Extract the (x, y) coordinate from the center of the cell holding the provided text.  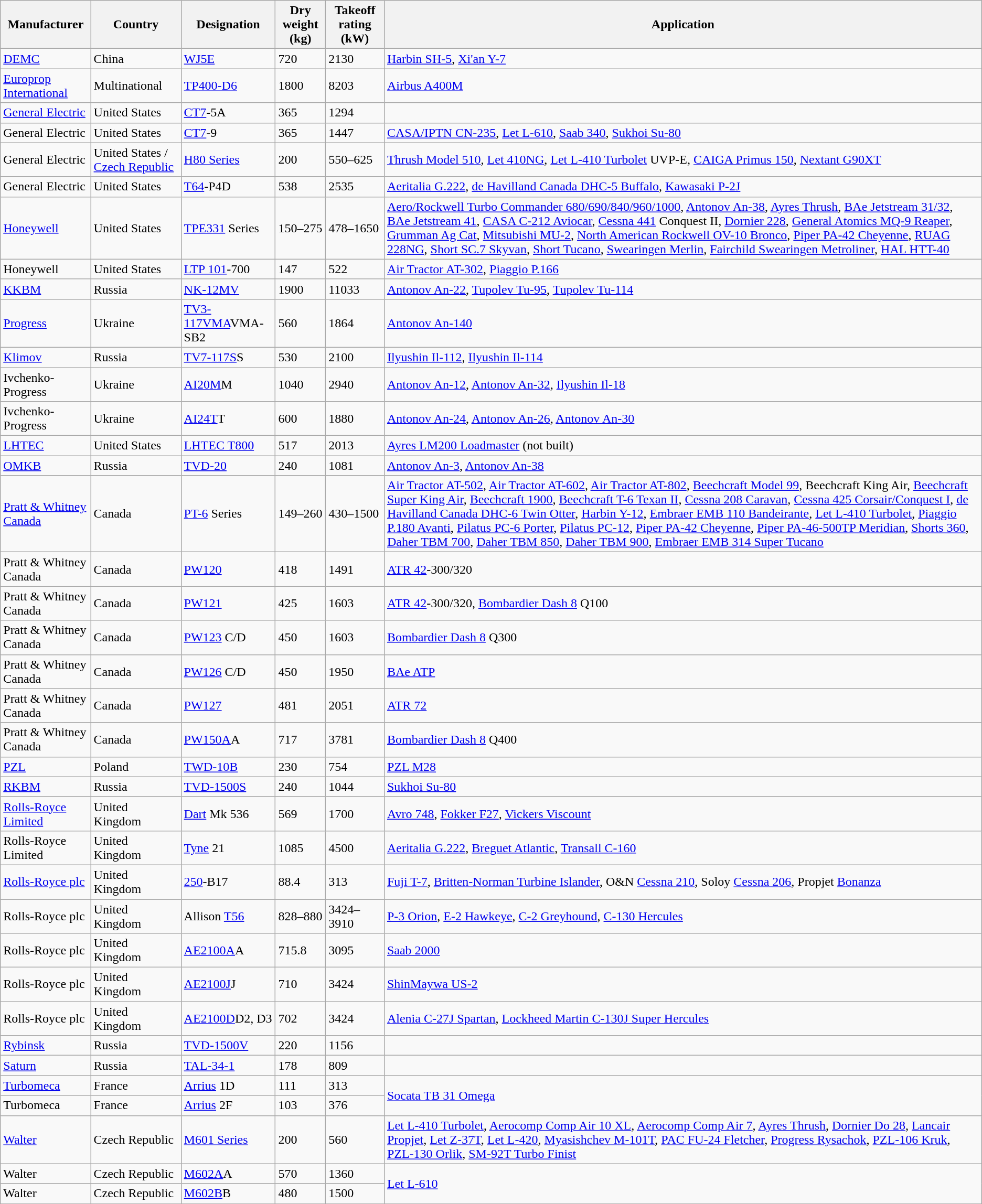
430–1500 (355, 514)
PZL (46, 767)
1447 (355, 133)
Europrop International (46, 86)
1500 (355, 1194)
ShinMaywa US-2 (683, 985)
2535 (355, 187)
418 (301, 569)
TV7-117SS (228, 357)
Aeritalia G.222, Breguet Atlantic, Transall C-160 (683, 847)
2940 (355, 384)
111 (301, 1085)
715.8 (301, 950)
3424–3910 (355, 916)
149–260 (301, 514)
PW121 (228, 603)
1044 (355, 787)
1085 (301, 847)
3781 (355, 739)
PW150AA (228, 739)
Ayres LM200 Loadmaster (not built) (683, 446)
147 (301, 269)
1880 (355, 418)
Dry weight (kg) (301, 25)
1294 (355, 113)
Socata TB 31 Omega (683, 1095)
TWD-10B (228, 767)
T64-P4D (228, 187)
710 (301, 985)
702 (301, 1018)
376 (355, 1105)
8203 (355, 86)
1800 (301, 86)
Progress (46, 323)
Saab 2000 (683, 950)
1864 (355, 323)
11033 (355, 289)
600 (301, 418)
AI24TT (228, 418)
PW126 C/D (228, 671)
DEMC (46, 59)
Alenia C-27J Spartan, Lockheed Martin C-130J Super Hercules (683, 1018)
Allison T56 (228, 916)
480 (301, 1194)
4500 (355, 847)
522 (355, 269)
550–625 (355, 159)
Dart Mk 536 (228, 814)
Klimov (46, 357)
LTP 101-700 (228, 269)
Designation (228, 25)
PW127 (228, 706)
754 (355, 767)
TAL-34-1 (228, 1066)
United States / Czech Republic (136, 159)
720 (301, 59)
Thrush Model 510, Let 410NG, Let L-410 Turbolet UVP-E, CAIGA Primus 150, Nextant G90XT (683, 159)
TVD-1500V (228, 1046)
Aeritalia G.222, de Havilland Canada DHC-5 Buffalo, Kawasaki P-2J (683, 187)
150–275 (301, 228)
H80 Series (228, 159)
1081 (355, 466)
Arrius 1D (228, 1085)
1491 (355, 569)
LHTEC T800 (228, 446)
M601 Series (228, 1139)
ATR 72 (683, 706)
230 (301, 767)
Antonov An-3, Antonov An-38 (683, 466)
Multinational (136, 86)
178 (301, 1066)
Manufacturer (46, 25)
250-B17 (228, 882)
M602AA (228, 1174)
Antonov An-140 (683, 323)
Poland (136, 767)
Air Tractor AT-302, Piaggio P.166 (683, 269)
538 (301, 187)
517 (301, 446)
809 (355, 1066)
Airbus A400M (683, 86)
1040 (301, 384)
2100 (355, 357)
3095 (355, 950)
Antonov An-24, Antonov An-26, Antonov An-30 (683, 418)
OMKB (46, 466)
88.4 (301, 882)
Fuji T-7, Britten-Norman Turbine Islander, O&N Cessna 210, Soloy Cessna 206, Propjet Bonanza (683, 882)
CASA/IPTN CN-235, Let L-610, Saab 340, Sukhoi Su-80 (683, 133)
569 (301, 814)
Application (683, 25)
TP400-D6 (228, 86)
425 (301, 603)
2013 (355, 446)
1700 (355, 814)
Takeoff rating (kW) (355, 25)
TVD-1500S (228, 787)
1360 (355, 1174)
ATR 42-300/320, Bombardier Dash 8 Q100 (683, 603)
AE2100DD2, D3 (228, 1018)
PW120 (228, 569)
570 (301, 1174)
478–1650 (355, 228)
TV3-117VMAVMA-SB2 (228, 323)
Bombardier Dash 8 Q300 (683, 638)
LHTEC (46, 446)
717 (301, 739)
Bombardier Dash 8 Q400 (683, 739)
CT7-9 (228, 133)
1900 (301, 289)
Arrius 2F (228, 1105)
Let L-610 (683, 1184)
WJ5E (228, 59)
220 (301, 1046)
Tyne 21 (228, 847)
103 (301, 1105)
PZL M28 (683, 767)
2051 (355, 706)
Harbin SH-5, Xi'an Y-7 (683, 59)
Sukhoi Su-80 (683, 787)
Saturn (46, 1066)
Antonov An-22, Tupolev Tu-95, Tupolev Tu-114 (683, 289)
M602BB (228, 1194)
828–880 (301, 916)
2130 (355, 59)
P-3 Orion, E-2 Hawkeye, C-2 Greyhound, C-130 Hercules (683, 916)
1156 (355, 1046)
AI20MM (228, 384)
TVD-20 (228, 466)
1950 (355, 671)
BAe ATP (683, 671)
NK-12MV (228, 289)
481 (301, 706)
Rybinsk (46, 1046)
Avro 748, Fokker F27, Vickers Viscount (683, 814)
AE2100AA (228, 950)
TPE331 Series (228, 228)
ATR 42-300/320 (683, 569)
RKBM (46, 787)
China (136, 59)
PT-6 Series (228, 514)
530 (301, 357)
AE2100JJ (228, 985)
KKBM (46, 289)
Country (136, 25)
PW123 C/D (228, 638)
Ilyushin Il-112, Ilyushin Il-114 (683, 357)
Antonov An-12, Antonov An-32, Ilyushin Il-18 (683, 384)
CT7-5A (228, 113)
